From the cell containing the given text, extract its center point as (X, Y) coordinate. 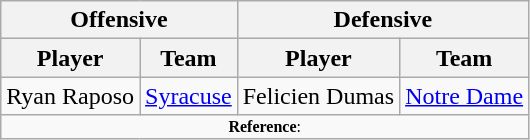
Felicien Dumas (318, 96)
Syracuse (189, 96)
Defensive (382, 20)
Ryan Raposo (70, 96)
Notre Dame (464, 96)
Offensive (119, 20)
Reference: (265, 127)
